Scan for the cell matching the given text and deliver its [X, Y] coordinate at center. 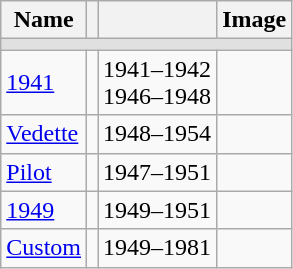
1948–1954 [158, 134]
1949–1981 [158, 248]
Custom [44, 248]
Name [44, 20]
1949–1951 [158, 210]
Pilot [44, 172]
1941–19421946–1948 [158, 82]
1949 [44, 210]
1947–1951 [158, 172]
Image [254, 20]
1941 [44, 82]
Vedette [44, 134]
